Locate the cell with the specified text and output its (X, Y) center coordinate. 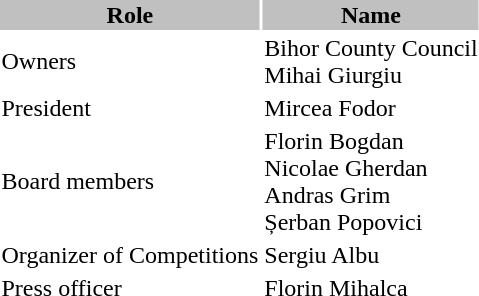
President (130, 108)
Name (371, 15)
Mircea Fodor (371, 108)
Owners (130, 62)
Board members (130, 182)
Role (130, 15)
Organizer of Competitions (130, 255)
Sergiu Albu (371, 255)
Florin Bogdan Nicolae Gherdan Andras Grim Șerban Popovici (371, 182)
Bihor County Council Mihai Giurgiu (371, 62)
